For the text-containing cell, return its midpoint in (X, Y) coordinate format. 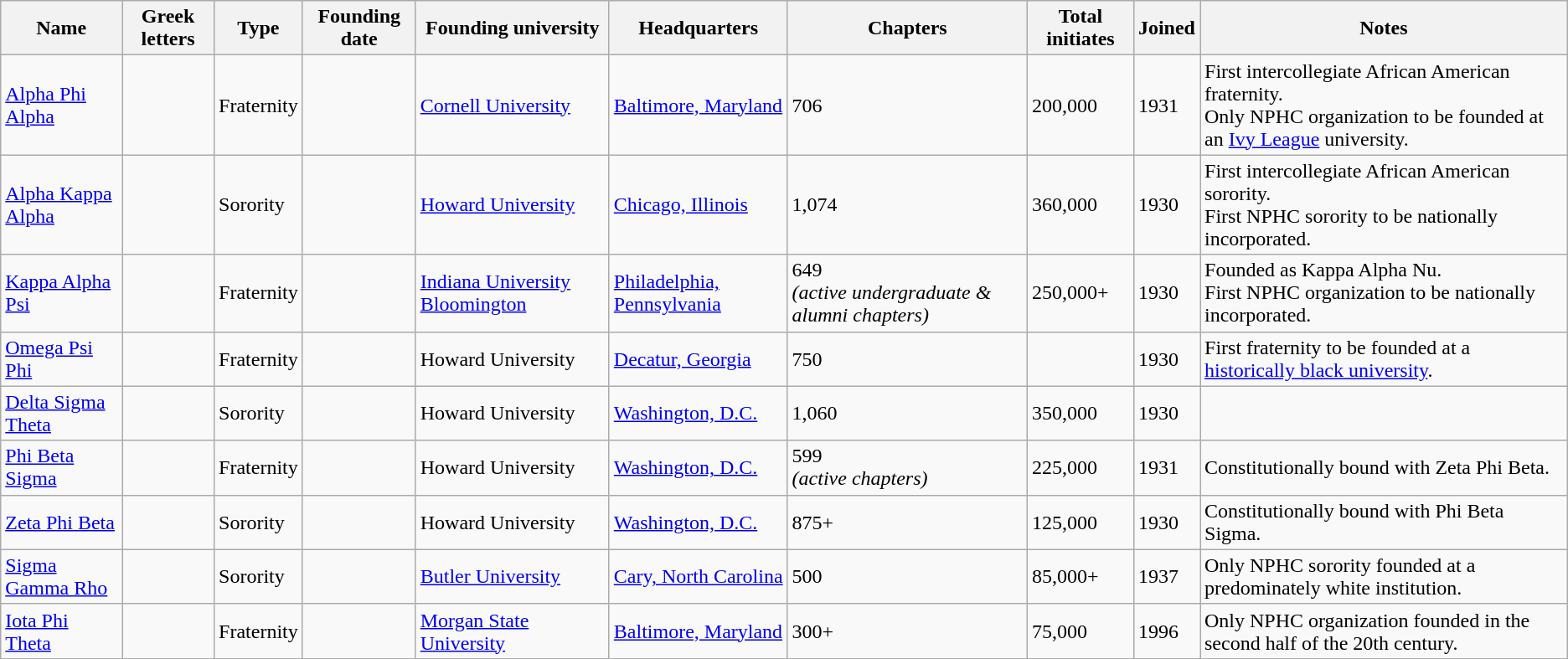
First intercollegiate African American sorority.First NPHC sorority to be nationally incorporated. (1384, 204)
225,000 (1081, 467)
Total initiates (1081, 28)
350,000 (1081, 414)
Only NPHC sorority founded at a predominately white institution. (1384, 576)
1,074 (907, 204)
Constitutionally bound with Phi Beta Sigma. (1384, 523)
1996 (1166, 631)
750 (907, 358)
1937 (1166, 576)
Name (62, 28)
Founding date (358, 28)
Notes (1384, 28)
Greek letters (168, 28)
Indiana University Bloomington (513, 293)
Headquarters (699, 28)
250,000+ (1081, 293)
First fraternity to be founded at a historically black university. (1384, 358)
Founded as Kappa Alpha Nu.First NPHC organization to be nationally incorporated. (1384, 293)
85,000+ (1081, 576)
Sigma Gamma Rho (62, 576)
875+ (907, 523)
Chapters (907, 28)
Zeta Phi Beta (62, 523)
649 (active undergraduate & alumni chapters) (907, 293)
Philadelphia, Pennsylvania (699, 293)
300+ (907, 631)
Delta Sigma Theta (62, 414)
Type (259, 28)
Cornell University (513, 106)
Omega Psi Phi (62, 358)
500 (907, 576)
Joined (1166, 28)
360,000 (1081, 204)
Founding university (513, 28)
Constitutionally bound with Zeta Phi Beta. (1384, 467)
599 (active chapters) (907, 467)
Alpha Kappa Alpha (62, 204)
200,000 (1081, 106)
Morgan State University (513, 631)
Chicago, Illinois (699, 204)
75,000 (1081, 631)
706 (907, 106)
First intercollegiate African American fraternity. Only NPHC organization to be founded at an Ivy League university. (1384, 106)
Phi Beta Sigma (62, 467)
Iota Phi Theta (62, 631)
Kappa Alpha Psi (62, 293)
1,060 (907, 414)
Only NPHC organization founded in the second half of the 20th century. (1384, 631)
Alpha Phi Alpha (62, 106)
Cary, North Carolina (699, 576)
Decatur, Georgia (699, 358)
Butler University (513, 576)
125,000 (1081, 523)
